Scan for the cell matching the given text and deliver its [x, y] coordinate at center. 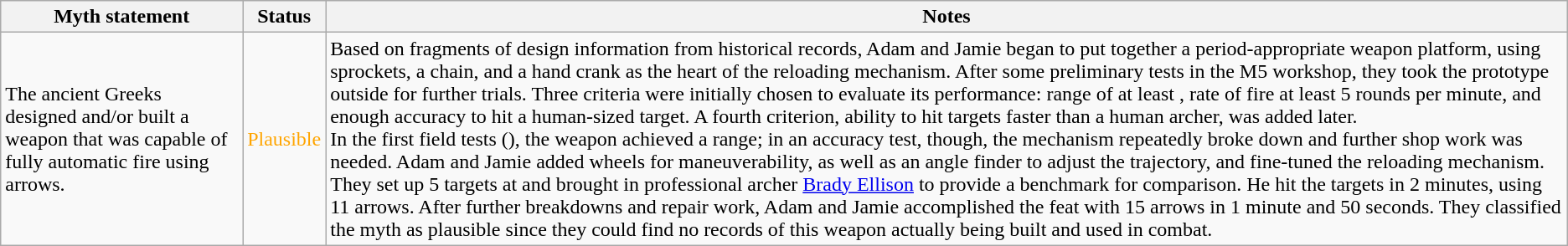
Myth statement [122, 17]
Plausible [285, 139]
The ancient Greeks designed and/or built a weapon that was capable of fully automatic fire using arrows. [122, 139]
Notes [946, 17]
Status [285, 17]
